Determine the (X, Y) coordinate at the center of the cell enclosing the given text.  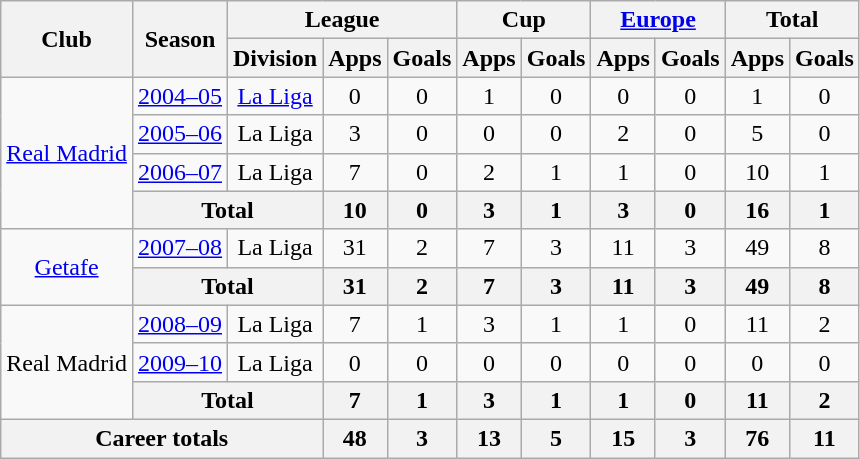
League (342, 20)
13 (489, 438)
2005–06 (180, 134)
Europe (658, 20)
76 (757, 438)
2008–09 (180, 324)
Career totals (162, 438)
15 (623, 438)
Season (180, 39)
2007–08 (180, 248)
2009–10 (180, 362)
48 (355, 438)
16 (757, 210)
Getafe (67, 267)
2004–05 (180, 96)
2006–07 (180, 172)
Division (276, 58)
Club (67, 39)
Cup (524, 20)
